Search for the cell housing the specified text and yield its (x, y) center coordinate. 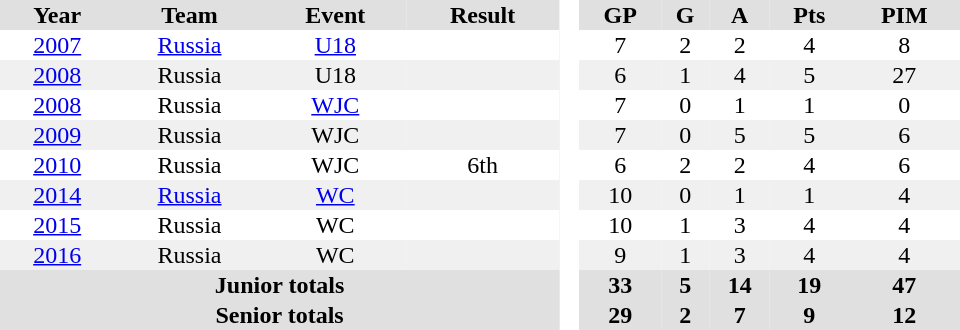
27 (904, 75)
GP (620, 15)
PIM (904, 15)
2009 (57, 135)
Pts (809, 15)
47 (904, 285)
2015 (57, 225)
A (740, 15)
G (686, 15)
Junior totals (280, 285)
8 (904, 45)
2010 (57, 165)
2007 (57, 45)
Year (57, 15)
6th (482, 165)
33 (620, 285)
Senior totals (280, 315)
29 (620, 315)
2016 (57, 255)
19 (809, 285)
14 (740, 285)
Event (336, 15)
Team (189, 15)
2014 (57, 195)
12 (904, 315)
Result (482, 15)
